Return the [x, y] coordinate for the center point of the cell that contains the specified text.  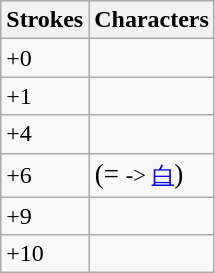
Characters [152, 20]
+6 [45, 175]
+0 [45, 58]
+1 [45, 96]
+10 [45, 254]
Strokes [45, 20]
+4 [45, 134]
+9 [45, 216]
(= -> 白) [152, 175]
